Search for the cell housing the specified text and yield its (X, Y) center coordinate. 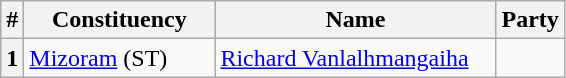
Party (530, 20)
Richard Vanlalhmangaiha (356, 58)
1 (12, 58)
Mizoram (ST) (120, 58)
# (12, 20)
Name (356, 20)
Constituency (120, 20)
